Capture the cell that displays the provided text and extract its [X, Y] central coordinate. 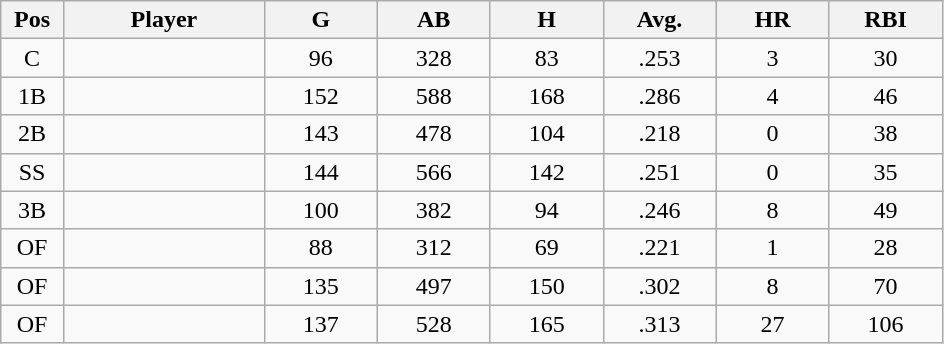
104 [546, 134]
Player [164, 20]
38 [886, 134]
3 [772, 58]
28 [886, 248]
150 [546, 286]
49 [886, 210]
46 [886, 96]
.221 [660, 248]
SS [32, 172]
.246 [660, 210]
27 [772, 324]
143 [320, 134]
328 [434, 58]
.218 [660, 134]
382 [434, 210]
AB [434, 20]
3B [32, 210]
G [320, 20]
497 [434, 286]
35 [886, 172]
588 [434, 96]
2B [32, 134]
4 [772, 96]
1B [32, 96]
30 [886, 58]
.313 [660, 324]
144 [320, 172]
1 [772, 248]
83 [546, 58]
.286 [660, 96]
88 [320, 248]
106 [886, 324]
94 [546, 210]
165 [546, 324]
142 [546, 172]
566 [434, 172]
.253 [660, 58]
.302 [660, 286]
100 [320, 210]
Pos [32, 20]
RBI [886, 20]
135 [320, 286]
478 [434, 134]
96 [320, 58]
312 [434, 248]
137 [320, 324]
168 [546, 96]
HR [772, 20]
H [546, 20]
528 [434, 324]
.251 [660, 172]
70 [886, 286]
Avg. [660, 20]
69 [546, 248]
C [32, 58]
152 [320, 96]
